Return (x, y) of the center of cell containing provided text 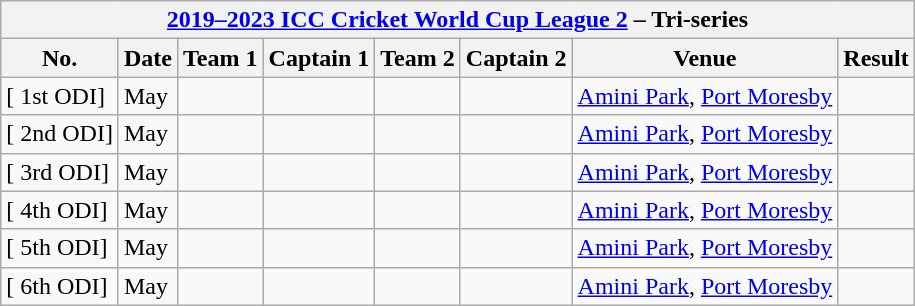
No. (60, 58)
Date (148, 58)
[ 4th ODI] (60, 210)
Team 1 (220, 58)
2019–2023 ICC Cricket World Cup League 2 – Tri-series (458, 20)
[ 6th ODI] (60, 286)
[ 1st ODI] (60, 96)
Team 2 (418, 58)
[ 3rd ODI] (60, 172)
[ 2nd ODI] (60, 134)
Result (876, 58)
Captain 2 (516, 58)
Captain 1 (319, 58)
[ 5th ODI] (60, 248)
Venue (705, 58)
